Extract the [x, y] coordinate from the center of the cell holding the provided text.  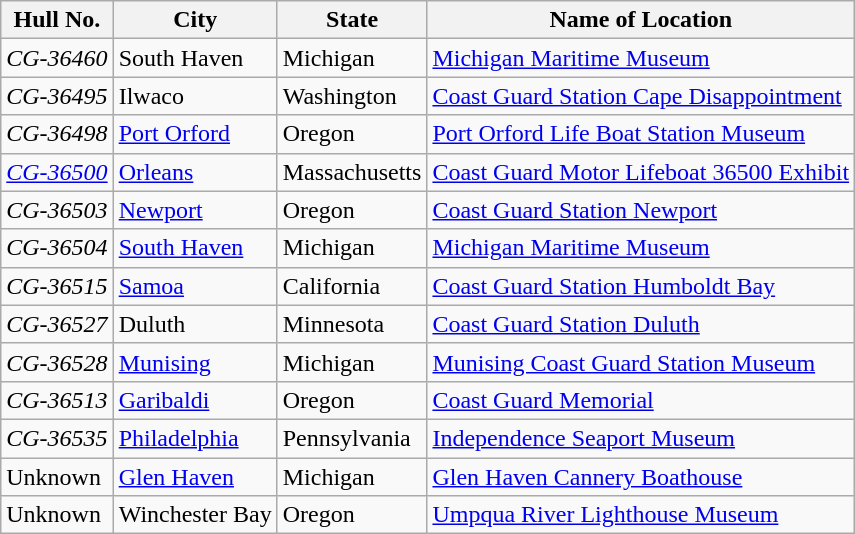
Coast Guard Memorial [641, 400]
Umpqua River Lighthouse Museum [641, 515]
California [352, 286]
Massachusetts [352, 172]
Coast Guard Station Newport [641, 210]
Coast Guard Station Humboldt Bay [641, 286]
CG-36495 [57, 96]
Coast Guard Station Duluth [641, 324]
Munising Coast Guard Station Museum [641, 362]
Coast Guard Motor Lifeboat 36500 Exhibit [641, 172]
CG-36535 [57, 438]
Newport [195, 210]
Garibaldi [195, 400]
CG-36498 [57, 134]
Name of Location [641, 20]
Orleans [195, 172]
Hull No. [57, 20]
CG-36503 [57, 210]
CG-36528 [57, 362]
Philadelphia [195, 438]
CG-36515 [57, 286]
Glen Haven [195, 477]
Independence Seaport Museum [641, 438]
CG-36460 [57, 58]
Port Orford Life Boat Station Museum [641, 134]
Coast Guard Station Cape Disappointment [641, 96]
Ilwaco [195, 96]
Pennsylvania [352, 438]
Minnesota [352, 324]
Duluth [195, 324]
CG-36527 [57, 324]
City [195, 20]
CG-36500 [57, 172]
CG-36513 [57, 400]
CG-36504 [57, 248]
State [352, 20]
Winchester Bay [195, 515]
Samoa [195, 286]
Washington [352, 96]
Port Orford [195, 134]
Glen Haven Cannery Boathouse [641, 477]
Munising [195, 362]
